Pinpoint the cell where the given text exists, returning its [x, y] midpoint coordinate. 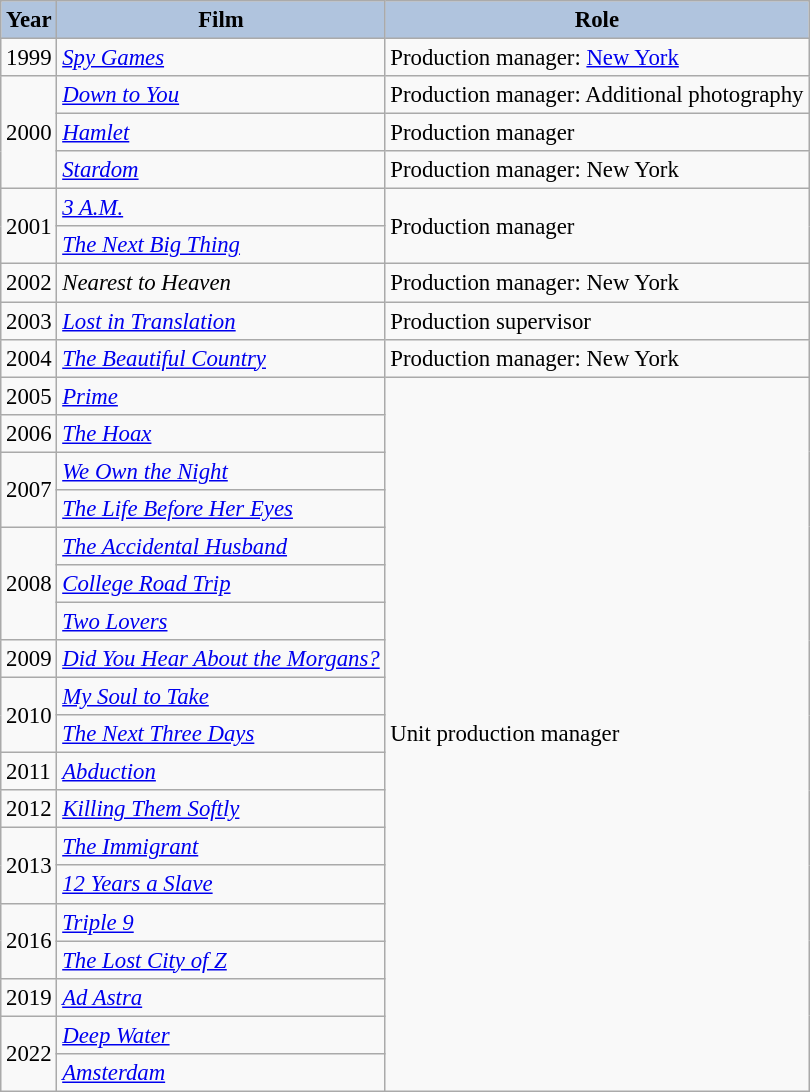
Prime [221, 396]
The Beautiful Country [221, 358]
2019 [29, 997]
The Next Big Thing [221, 245]
12 Years a Slave [221, 885]
2001 [29, 226]
2012 [29, 809]
The Hoax [221, 433]
Spy Games [221, 58]
Two Lovers [221, 621]
Down to You [221, 95]
2016 [29, 940]
Film [221, 20]
Lost in Translation [221, 321]
We Own the Night [221, 471]
Killing Them Softly [221, 809]
My Soul to Take [221, 697]
2009 [29, 659]
2002 [29, 283]
2008 [29, 584]
Unit production manager [597, 734]
Triple 9 [221, 922]
Production manager: Additional photography [597, 95]
2022 [29, 1054]
1999 [29, 58]
Production supervisor [597, 321]
The Immigrant [221, 847]
Nearest to Heaven [221, 283]
Ad Astra [221, 997]
2005 [29, 396]
2011 [29, 772]
The Lost City of Z [221, 960]
The Next Three Days [221, 734]
3 A.M. [221, 208]
The Accidental Husband [221, 546]
Amsterdam [221, 1073]
2013 [29, 866]
2010 [29, 716]
2003 [29, 321]
2006 [29, 433]
Did You Hear About the Morgans? [221, 659]
2000 [29, 132]
Year [29, 20]
College Road Trip [221, 584]
Stardom [221, 170]
Hamlet [221, 133]
2004 [29, 358]
The Life Before Her Eyes [221, 509]
Deep Water [221, 1035]
2007 [29, 490]
Role [597, 20]
Abduction [221, 772]
